Locate the cell with the specified text and output its (x, y) center coordinate. 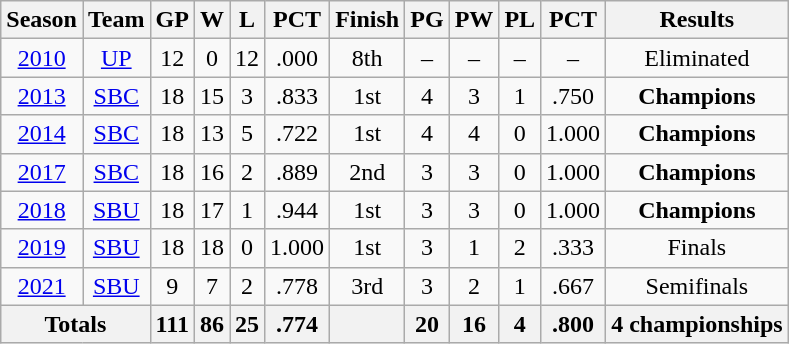
25 (248, 324)
Team (116, 20)
Season (42, 20)
.000 (298, 58)
17 (212, 210)
PG (427, 20)
2nd (368, 172)
PL (520, 20)
.750 (574, 96)
8th (368, 58)
2021 (42, 286)
.333 (574, 248)
.667 (574, 286)
Finals (697, 248)
.774 (298, 324)
86 (212, 324)
L (248, 20)
Totals (76, 324)
Results (697, 20)
15 (212, 96)
2017 (42, 172)
2014 (42, 134)
.889 (298, 172)
Finish (368, 20)
9 (172, 286)
2019 (42, 248)
UP (116, 58)
4 championships (697, 324)
13 (212, 134)
.833 (298, 96)
W (212, 20)
Eliminated (697, 58)
PW (474, 20)
3rd (368, 286)
20 (427, 324)
2010 (42, 58)
.944 (298, 210)
.722 (298, 134)
2018 (42, 210)
.778 (298, 286)
111 (172, 324)
7 (212, 286)
Semifinals (697, 286)
GP (172, 20)
5 (248, 134)
.800 (574, 324)
2013 (42, 96)
